Provide the [X, Y] coordinate of the cell's center where the given text is located.  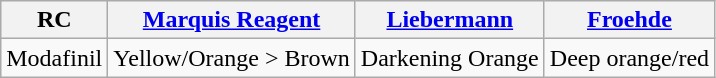
Marquis Reagent [232, 20]
Froehde [629, 20]
Liebermann [450, 20]
Modafinil [54, 58]
Deep orange/red [629, 58]
RC [54, 20]
Darkening Orange [450, 58]
Yellow/Orange > Brown [232, 58]
